Output the [x, y] coordinate of the center of the cell containing the given text.  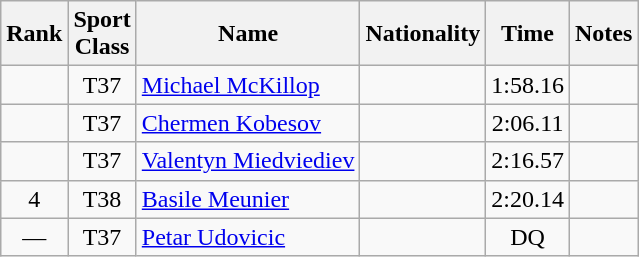
1:58.16 [528, 85]
Petar Udovicic [248, 237]
2:06.11 [528, 123]
Time [528, 34]
Notes [603, 34]
T38 [102, 199]
2:16.57 [528, 161]
— [34, 237]
4 [34, 199]
Nationality [423, 34]
Rank [34, 34]
Chermen Kobesov [248, 123]
Michael McKillop [248, 85]
2:20.14 [528, 199]
Name [248, 34]
Valentyn Miedviediev [248, 161]
DQ [528, 237]
Basile Meunier [248, 199]
SportClass [102, 34]
